Output the (x, y) coordinate of the center of the cell containing the given text.  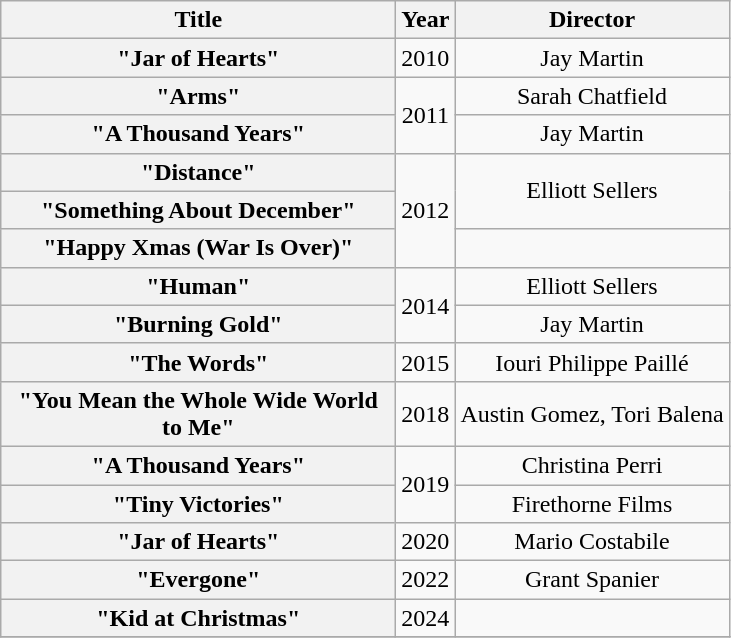
Iouri Philippe Paillé (592, 362)
Mario Costabile (592, 542)
2022 (426, 580)
"Evergone" (198, 580)
Director (592, 20)
Austin Gomez, Tori Balena (592, 414)
"Arms" (198, 96)
"You Mean the Whole Wide World to Me" (198, 414)
2014 (426, 305)
"Kid at Christmas" (198, 618)
2020 (426, 542)
2024 (426, 618)
2019 (426, 484)
Year (426, 20)
Sarah Chatfield (592, 96)
"The Words" (198, 362)
"Distance" (198, 172)
2010 (426, 58)
2011 (426, 115)
"Tiny Victories" (198, 503)
"Human" (198, 286)
Grant Spanier (592, 580)
"Burning Gold" (198, 324)
Firethorne Films (592, 503)
Christina Perri (592, 465)
Title (198, 20)
2015 (426, 362)
"Happy Xmas (War Is Over)" (198, 248)
2018 (426, 414)
"Something About December" (198, 210)
2012 (426, 210)
